From the cell containing the given text, extract its center point as (x, y) coordinate. 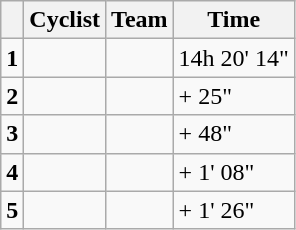
4 (12, 172)
+ 1' 26" (234, 210)
Team (140, 20)
Cyclist (65, 20)
Time (234, 20)
+ 1' 08" (234, 172)
2 (12, 96)
5 (12, 210)
14h 20' 14" (234, 58)
3 (12, 134)
+ 25" (234, 96)
1 (12, 58)
+ 48" (234, 134)
